For the text-containing cell, return its midpoint in [x, y] coordinate format. 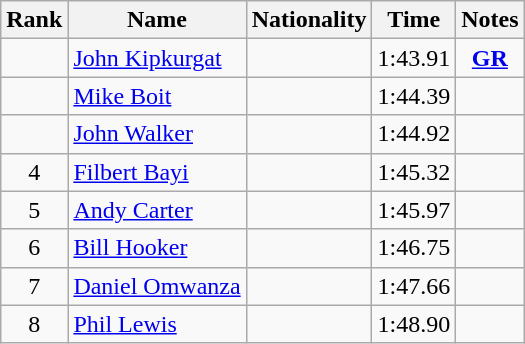
1:43.91 [414, 58]
Bill Hooker [157, 248]
Mike Boit [157, 96]
Notes [490, 20]
5 [34, 210]
Phil Lewis [157, 324]
1:45.32 [414, 172]
John Walker [157, 134]
John Kipkurgat [157, 58]
Time [414, 20]
Daniel Omwanza [157, 286]
1:45.97 [414, 210]
1:47.66 [414, 286]
6 [34, 248]
1:44.39 [414, 96]
Name [157, 20]
Nationality [309, 20]
1:46.75 [414, 248]
GR [490, 58]
1:48.90 [414, 324]
4 [34, 172]
Rank [34, 20]
7 [34, 286]
Filbert Bayi [157, 172]
Andy Carter [157, 210]
1:44.92 [414, 134]
8 [34, 324]
